From the cell containing the given text, extract its center point as (X, Y) coordinate. 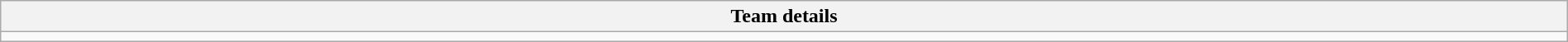
Team details (784, 16)
